Identify which cell holds the provided text, then report its [X, Y] central coordinate. 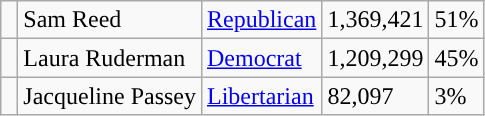
Sam Reed [110, 20]
Jacqueline Passey [110, 96]
Democrat [261, 58]
82,097 [376, 96]
1,209,299 [376, 58]
Republican [261, 20]
51% [456, 20]
45% [456, 58]
3% [456, 96]
Libertarian [261, 96]
Laura Ruderman [110, 58]
1,369,421 [376, 20]
